Pinpoint the cell where the given text exists, returning its (x, y) midpoint coordinate. 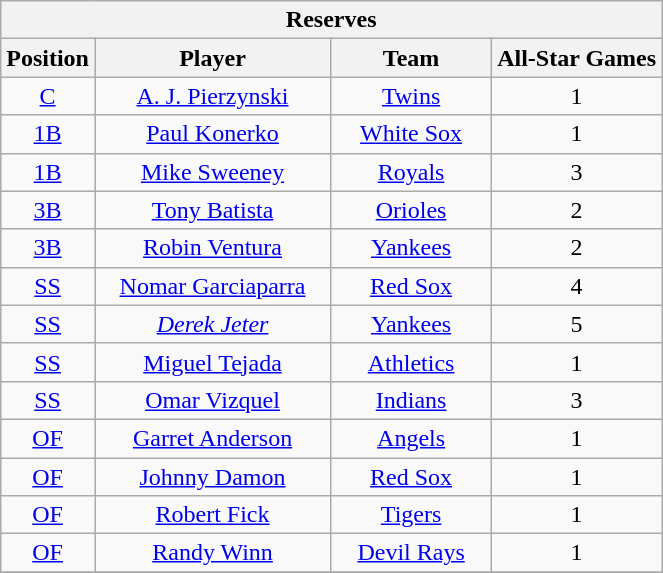
C (48, 96)
Garret Anderson (212, 438)
Derek Jeter (212, 324)
Tony Batista (212, 210)
Johnny Damon (212, 477)
Omar Vizquel (212, 400)
Position (48, 58)
Tigers (412, 515)
Mike Sweeney (212, 172)
Angels (412, 438)
All-Star Games (577, 58)
Player (212, 58)
Randy Winn (212, 553)
Paul Konerko (212, 134)
Athletics (412, 362)
Royals (412, 172)
4 (577, 286)
A. J. Pierzynski (212, 96)
Miguel Tejada (212, 362)
Robin Ventura (212, 248)
Orioles (412, 210)
Twins (412, 96)
Indians (412, 400)
Team (412, 58)
White Sox (412, 134)
Reserves (332, 20)
5 (577, 324)
Devil Rays (412, 553)
Nomar Garciaparra (212, 286)
Robert Fick (212, 515)
